Extract the [x, y] coordinate from the center of the cell holding the provided text.  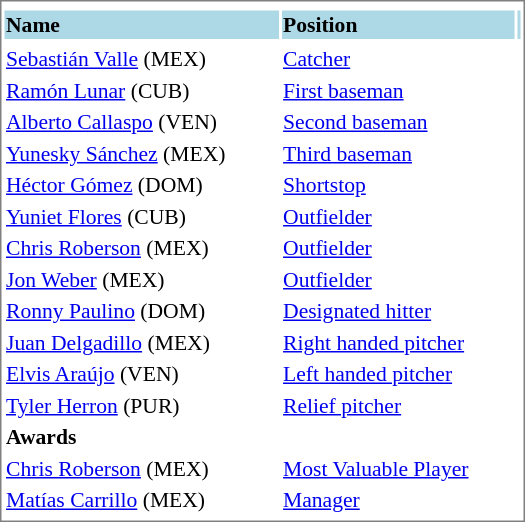
Ronny Paulino (DOM) [141, 311]
Shortstop [398, 185]
Catcher [398, 59]
Second baseman [398, 122]
Héctor Gómez (DOM) [141, 185]
Designated hitter [398, 311]
Manager [398, 500]
Jon Weber (MEX) [141, 280]
Matías Carrillo (MEX) [141, 500]
Alberto Callaspo (VEN) [141, 122]
Yunesky Sánchez (MEX) [141, 154]
Yuniet Flores (CUB) [141, 216]
Position [398, 24]
Name [141, 24]
Sebastián Valle (MEX) [141, 59]
Tyler Herron (PUR) [141, 406]
Most Valuable Player [398, 468]
Right handed pitcher [398, 342]
Juan Delgadillo (MEX) [141, 342]
Left handed pitcher [398, 374]
Ramón Lunar (CUB) [141, 90]
Third baseman [398, 154]
First baseman [398, 90]
Elvis Araújo (VEN) [141, 374]
Awards [141, 437]
Relief pitcher [398, 406]
